Pinpoint the cell where the given text exists, returning its (X, Y) midpoint coordinate. 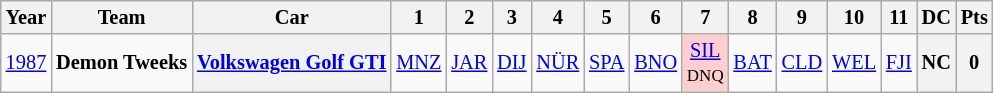
BNO (656, 63)
4 (558, 17)
JAR (469, 63)
Year (26, 17)
MNZ (418, 63)
Car (292, 17)
1 (418, 17)
9 (802, 17)
0 (974, 63)
Demon Tweeks (122, 63)
5 (606, 17)
SPA (606, 63)
NÜR (558, 63)
NC (936, 63)
3 (512, 17)
10 (854, 17)
BAT (752, 63)
SILDNQ (705, 63)
Team (122, 17)
WEL (854, 63)
Pts (974, 17)
8 (752, 17)
11 (899, 17)
1987 (26, 63)
CLD (802, 63)
Volkswagen Golf GTI (292, 63)
2 (469, 17)
6 (656, 17)
7 (705, 17)
DC (936, 17)
DIJ (512, 63)
FJI (899, 63)
